Return the (X, Y) coordinate for the center point of the cell that contains the specified text.  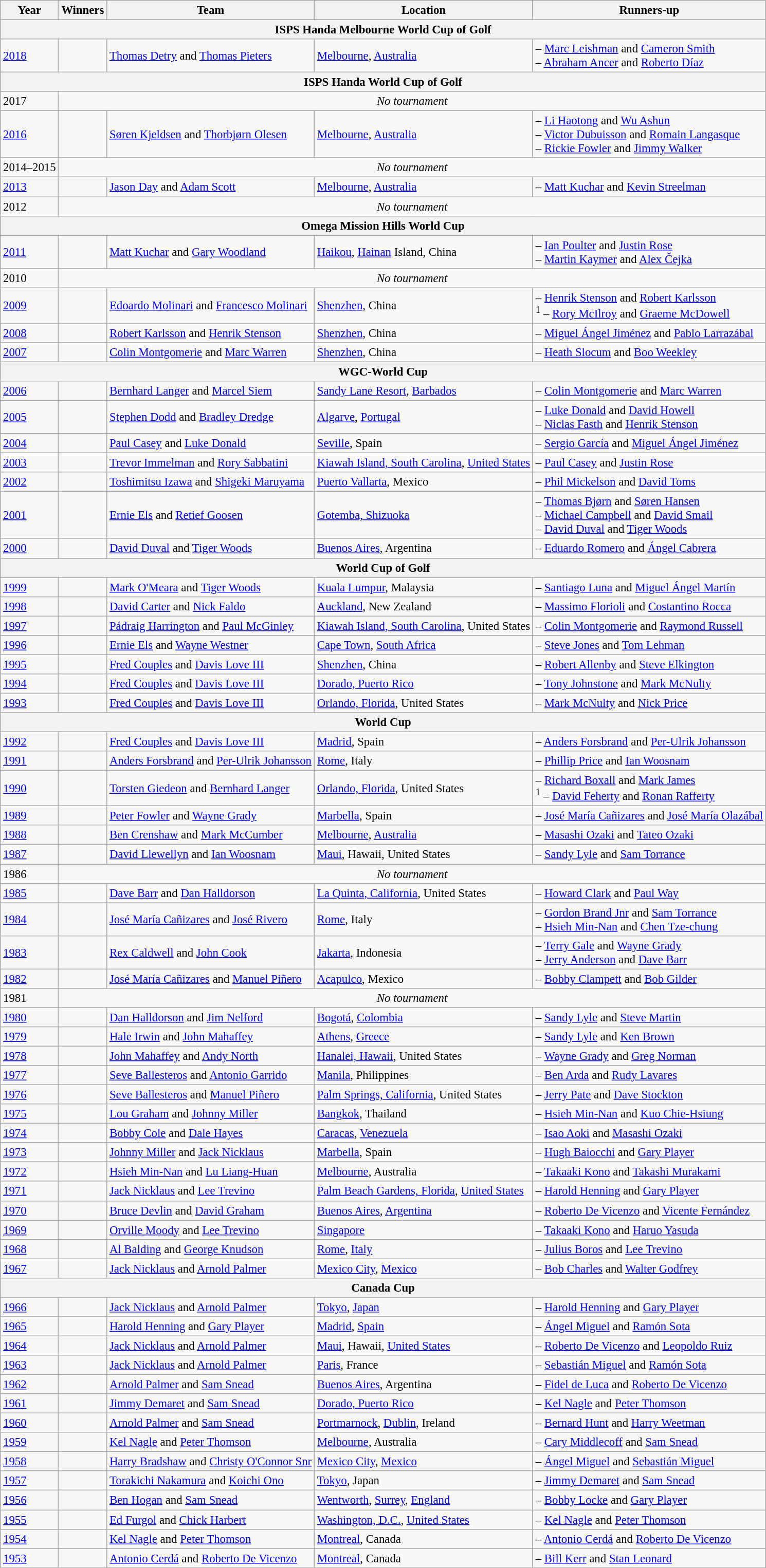
– Isao Aoki and Masashi Ozaki (649, 1133)
– Takaaki Kono and Haruo Yasuda (649, 1230)
Edoardo Molinari and Francesco Molinari (211, 305)
Manila, Philippines (424, 1075)
1974 (30, 1133)
1962 (30, 1385)
– Ángel Miguel and Ramón Sota (649, 1327)
– Ian Poulter and Justin Rose – Martin Kaymer and Alex Čejka (649, 252)
Year (30, 10)
1964 (30, 1346)
2002 (30, 482)
World Cup of Golf (384, 568)
Ernie Els and Retief Goosen (211, 515)
1967 (30, 1268)
1959 (30, 1442)
Location (424, 10)
1995 (30, 664)
Harry Bradshaw and Christy O'Connor Snr (211, 1462)
2010 (30, 278)
Bogotá, Colombia (424, 1017)
Rex Caldwell and John Cook (211, 953)
Algarve, Portugal (424, 417)
Bernhard Langer and Marcel Siem (211, 391)
Harold Henning and Gary Player (211, 1327)
2013 (30, 187)
1956 (30, 1500)
– Sandy Lyle and Ken Brown (649, 1037)
Portmarnock, Dublin, Ireland (424, 1423)
Bruce Devlin and David Graham (211, 1210)
1957 (30, 1481)
– Richard Boxall and Mark James1 – David Feherty and Ronan Rafferty (649, 788)
Canada Cup (384, 1288)
Torakichi Nakamura and Koichi Ono (211, 1481)
Team (211, 10)
Søren Kjeldsen and Thorbjørn Olesen (211, 135)
David Llewellyn and Ian Woosnam (211, 854)
1966 (30, 1307)
Caracas, Venezuela (424, 1133)
Mark O'Meara and Tiger Woods (211, 587)
– Cary Middlecoff and Sam Snead (649, 1442)
Peter Fowler and Wayne Grady (211, 816)
Palm Springs, California, United States (424, 1095)
Torsten Giedeon and Bernhard Langer (211, 788)
– Heath Slocum and Boo Weekley (649, 352)
Jack Nicklaus and Lee Trevino (211, 1191)
2000 (30, 549)
– Anders Forsbrand and Per-Ulrik Johansson (649, 742)
– Miguel Ángel Jiménez and Pablo Larrazábal (649, 333)
– Roberto De Vicenzo and Leopoldo Ruiz (649, 1346)
2017 (30, 101)
– Sandy Lyle and Steve Martin (649, 1017)
1975 (30, 1114)
Seve Ballesteros and Manuel Piñero (211, 1095)
Robert Karlsson and Henrik Stenson (211, 333)
2004 (30, 443)
David Duval and Tiger Woods (211, 549)
La Quinta, California, United States (424, 893)
Haikou, Hainan Island, China (424, 252)
– Bob Charles and Walter Godfrey (649, 1268)
Washington, D.C., United States (424, 1520)
1954 (30, 1539)
Jason Day and Adam Scott (211, 187)
– Bernard Hunt and Harry Weetman (649, 1423)
1971 (30, 1191)
– Steve Jones and Tom Lehman (649, 645)
1994 (30, 684)
– Colin Montgomerie and Raymond Russell (649, 626)
Hsieh Min-Nan and Lu Liang-Huan (211, 1172)
Singapore (424, 1230)
Orville Moody and Lee Trevino (211, 1230)
– Bill Kerr and Stan Leonard (649, 1558)
Hale Irwin and John Mahaffey (211, 1037)
2008 (30, 333)
Pádraig Harrington and Paul McGinley (211, 626)
Hanalei, Hawaii, United States (424, 1056)
1985 (30, 893)
– Paul Casey and Justin Rose (649, 463)
Gotemba, Shizuoka (424, 515)
Matt Kuchar and Gary Woodland (211, 252)
Acapulco, Mexico (424, 979)
– Colin Montgomerie and Marc Warren (649, 391)
Bobby Cole and Dale Hayes (211, 1133)
Jimmy Demaret and Sam Snead (211, 1404)
Colin Montgomerie and Marc Warren (211, 352)
Kuala Lumpur, Malaysia (424, 587)
1960 (30, 1423)
– Robert Allenby and Steve Elkington (649, 664)
1996 (30, 645)
– Henrik Stenson and Robert Karlsson1 – Rory McIlroy and Graeme McDowell (649, 305)
Athens, Greece (424, 1037)
1999 (30, 587)
Paris, France (424, 1365)
1988 (30, 835)
Puerto Vallarta, Mexico (424, 482)
– Hugh Baiocchi and Gary Player (649, 1152)
– Sebastián Miguel and Ramón Sota (649, 1365)
2011 (30, 252)
Sandy Lane Resort, Barbados (424, 391)
1990 (30, 788)
ISPS Handa Melbourne World Cup of Golf (384, 30)
1980 (30, 1017)
1977 (30, 1075)
– Jerry Pate and Dave Stockton (649, 1095)
2012 (30, 207)
Wentworth, Surrey, England (424, 1500)
– Bobby Clampett and Bob Gilder (649, 979)
Ed Furgol and Chick Harbert (211, 1520)
– Roberto De Vicenzo and Vicente Fernández (649, 1210)
2009 (30, 305)
Antonio Cerdá and Roberto De Vicenzo (211, 1558)
2007 (30, 352)
– Luke Donald and David Howell – Niclas Fasth and Henrik Stenson (649, 417)
Toshimitsu Izawa and Shigeki Maruyama (211, 482)
– Terry Gale and Wayne Grady – Jerry Anderson and Dave Barr (649, 953)
1987 (30, 854)
1970 (30, 1210)
1972 (30, 1172)
– Li Haotong and Wu Ashun – Victor Dubuisson and Romain Langasque – Rickie Fowler and Jimmy Walker (649, 135)
Ernie Els and Wayne Westner (211, 645)
1976 (30, 1095)
1953 (30, 1558)
– Phil Mickelson and David Toms (649, 482)
José María Cañizares and Manuel Piñero (211, 979)
Runners-up (649, 10)
– Fidel de Luca and Roberto De Vicenzo (649, 1385)
– Eduardo Romero and Ángel Cabrera (649, 549)
Johnny Miller and Jack Nicklaus (211, 1152)
Winners (83, 10)
2001 (30, 515)
David Carter and Nick Faldo (211, 606)
– Santiago Luna and Miguel Ángel Martín (649, 587)
John Mahaffey and Andy North (211, 1056)
1969 (30, 1230)
– Ben Arda and Rudy Lavares (649, 1075)
– Tony Johnstone and Mark McNulty (649, 684)
1984 (30, 920)
1978 (30, 1056)
2016 (30, 135)
Cape Town, South Africa (424, 645)
Auckland, New Zealand (424, 606)
– Hsieh Min-Nan and Kuo Chie-Hsiung (649, 1114)
– Masashi Ozaki and Tateo Ozaki (649, 835)
2006 (30, 391)
– Antonio Cerdá and Roberto De Vicenzo (649, 1539)
Paul Casey and Luke Donald (211, 443)
Anders Forsbrand and Per-Ulrik Johansson (211, 761)
1993 (30, 703)
– Wayne Grady and Greg Norman (649, 1056)
2018 (30, 55)
– Jimmy Demaret and Sam Snead (649, 1481)
Dave Barr and Dan Halldorson (211, 893)
WGC-World Cup (384, 371)
1955 (30, 1520)
1973 (30, 1152)
Stephen Dodd and Bradley Dredge (211, 417)
– Marc Leishman and Cameron Smith – Abraham Ancer and Roberto Díaz (649, 55)
1981 (30, 998)
Seville, Spain (424, 443)
Ben Crenshaw and Mark McCumber (211, 835)
Lou Graham and Johnny Miller (211, 1114)
Jakarta, Indonesia (424, 953)
– Phillip Price and Ian Woosnam (649, 761)
2003 (30, 463)
Omega Mission Hills World Cup (384, 226)
– Massimo Florioli and Costantino Rocca (649, 606)
Palm Beach Gardens, Florida, United States (424, 1191)
– Howard Clark and Paul Way (649, 893)
1965 (30, 1327)
– Matt Kuchar and Kevin Streelman (649, 187)
1991 (30, 761)
– Julius Boros and Lee Trevino (649, 1249)
2014–2015 (30, 168)
1989 (30, 816)
1958 (30, 1462)
1986 (30, 874)
– Bobby Locke and Gary Player (649, 1500)
– Sergio García and Miguel Ángel Jiménez (649, 443)
World Cup (384, 722)
– José María Cañizares and José María Olazábal (649, 816)
– Mark McNulty and Nick Price (649, 703)
– Thomas Bjørn and Søren Hansen – Michael Campbell and David Smail – David Duval and Tiger Woods (649, 515)
– Gordon Brand Jnr and Sam Torrance – Hsieh Min-Nan and Chen Tze-chung (649, 920)
Trevor Immelman and Rory Sabbatini (211, 463)
ISPS Handa World Cup of Golf (384, 82)
Dan Halldorson and Jim Nelford (211, 1017)
Thomas Detry and Thomas Pieters (211, 55)
Seve Ballesteros and Antonio Garrido (211, 1075)
– Ángel Miguel and Sebastián Miguel (649, 1462)
1983 (30, 953)
1979 (30, 1037)
1992 (30, 742)
1968 (30, 1249)
1997 (30, 626)
Al Balding and George Knudson (211, 1249)
1961 (30, 1404)
Ben Hogan and Sam Snead (211, 1500)
José María Cañizares and José Rivero (211, 920)
Bangkok, Thailand (424, 1114)
1963 (30, 1365)
2005 (30, 417)
– Sandy Lyle and Sam Torrance (649, 854)
1982 (30, 979)
– Takaaki Kono and Takashi Murakami (649, 1172)
1998 (30, 606)
